Locate the cell with the specified text and output its (X, Y) center coordinate. 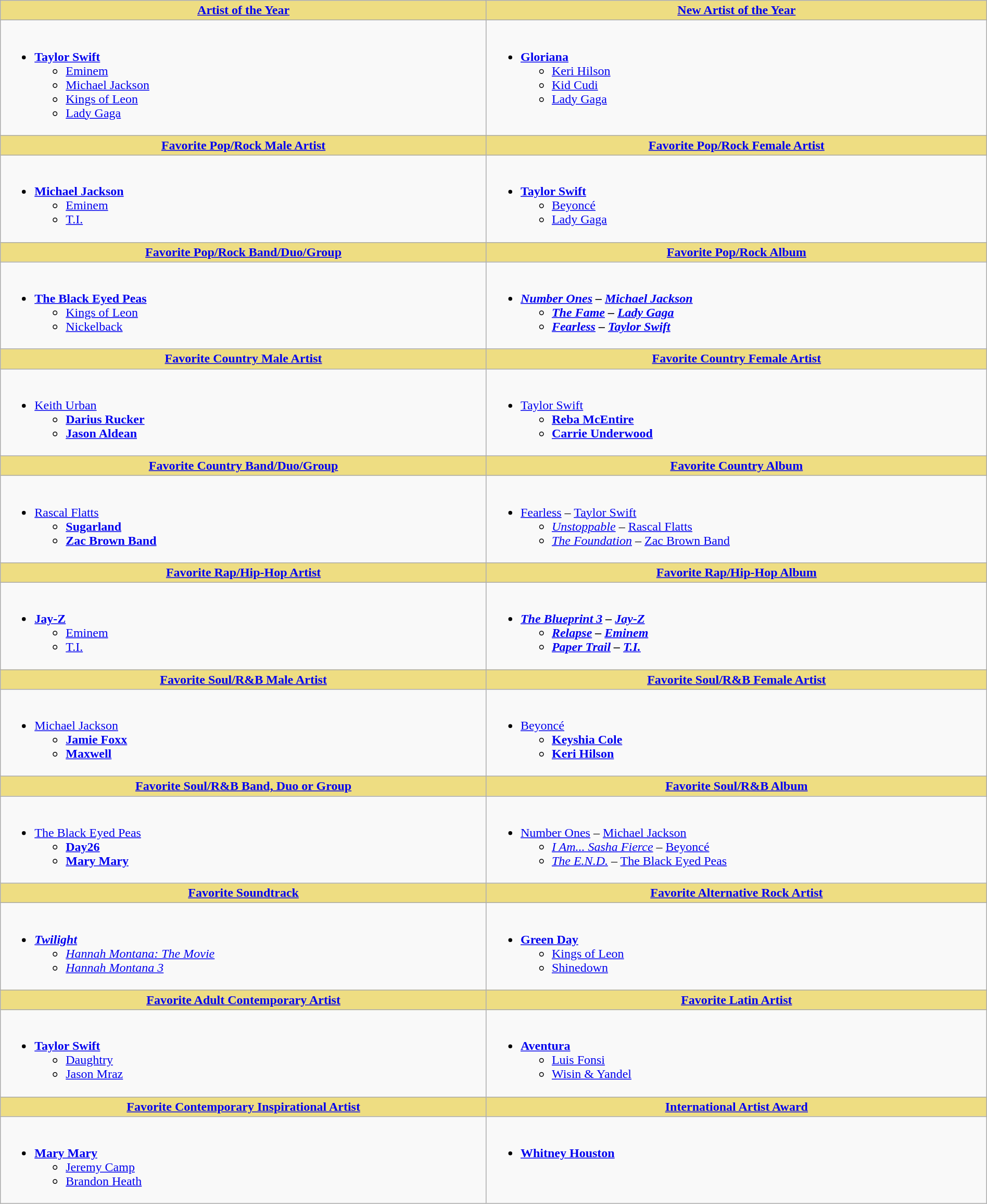
TwilightHannah Montana: The MovieHannah Montana 3 (244, 947)
New Artist of the Year (736, 10)
Favorite Rap/Hip-Hop Album (736, 572)
The Blueprint 3 – Jay-ZRelapse – EminemPaper Trail – T.I. (736, 626)
Favorite Soul/R&B Female Artist (736, 680)
Green DayKings of LeonShinedown (736, 947)
Michael JacksonEminemT.I. (244, 199)
Favorite Pop/Rock Band/Duo/Group (244, 252)
Favorite Adult Contemporary Artist (244, 1000)
Rascal FlattsSugarlandZac Brown Band (244, 519)
Mary MaryJeremy CampBrandon Heath (244, 1160)
Whitney Houston (736, 1160)
Number Ones – Michael JacksonI Am... Sasha Fierce – BeyoncéThe E.N.D. – The Black Eyed Peas (736, 839)
Taylor SwiftDaughtryJason Mraz (244, 1053)
Number Ones – Michael JacksonThe Fame – Lady GagaFearless – Taylor Swift (736, 305)
AventuraLuis FonsiWisin & Yandel (736, 1053)
Keith UrbanDarius RuckerJason Aldean (244, 412)
Favorite Pop/Rock Female Artist (736, 145)
Favorite Pop/Rock Album (736, 252)
Favorite Contemporary Inspirational Artist (244, 1107)
Favorite Pop/Rock Male Artist (244, 145)
Jay-ZEminemT.I. (244, 626)
Favorite Alternative Rock Artist (736, 893)
Favorite Soul/R&B Band, Duo or Group (244, 786)
Taylor SwiftReba McEntireCarrie Underwood (736, 412)
Artist of the Year (244, 10)
Favorite Soul/R&B Album (736, 786)
Favorite Latin Artist (736, 1000)
GlorianaKeri HilsonKid CudiLady Gaga (736, 78)
Favorite Soul/R&B Male Artist (244, 680)
Fearless – Taylor SwiftUnstoppable – Rascal FlattsThe Foundation – Zac Brown Band (736, 519)
Taylor SwiftEminemMichael JacksonKings of LeonLady Gaga (244, 78)
The Black Eyed PeasKings of LeonNickelback (244, 305)
Favorite Rap/Hip-Hop Artist (244, 572)
BeyoncéKeyshia ColeKeri Hilson (736, 733)
Favorite Country Male Artist (244, 359)
Favorite Soundtrack (244, 893)
International Artist Award (736, 1107)
Favorite Country Female Artist (736, 359)
The Black Eyed PeasDay26Mary Mary (244, 839)
Favorite Country Album (736, 466)
Taylor SwiftBeyoncéLady Gaga (736, 199)
Michael JacksonJamie FoxxMaxwell (244, 733)
Favorite Country Band/Duo/Group (244, 466)
